Detect which cell encompasses the target text, then output its (x, y) center coordinate. 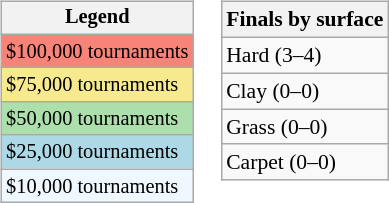
$75,000 tournaments (97, 85)
$100,000 tournaments (97, 51)
$50,000 tournaments (97, 119)
Hard (3–4) (304, 55)
$10,000 tournaments (97, 186)
Grass (0–0) (304, 127)
Clay (0–0) (304, 91)
Carpet (0–0) (304, 162)
Legend (97, 18)
$25,000 tournaments (97, 152)
Finals by surface (304, 20)
